Provide the (X, Y) coordinate of the cell's center where the given text is located.  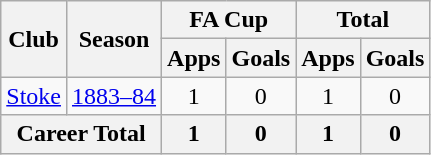
1883–84 (114, 96)
Season (114, 39)
Stoke (34, 96)
Total (363, 20)
Club (34, 39)
FA Cup (229, 20)
Career Total (82, 134)
